Provide the [X, Y] coordinate of the cell's center where the given text is located.  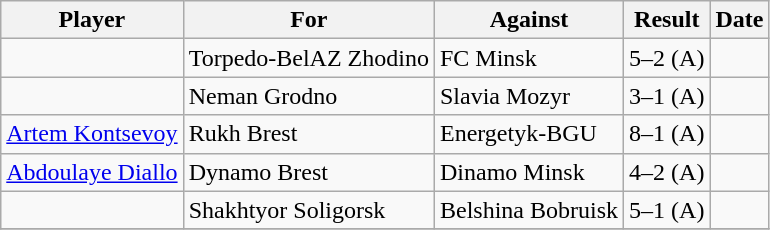
Belshina Bobruisk [528, 210]
Against [528, 20]
Shakhtyor Soligorsk [308, 210]
4–2 (A) [667, 172]
FC Minsk [528, 58]
Player [92, 20]
Rukh Brest [308, 134]
Result [667, 20]
Neman Grodno [308, 96]
Dynamo Brest [308, 172]
Date [740, 20]
5–2 (A) [667, 58]
3–1 (A) [667, 96]
8–1 (A) [667, 134]
5–1 (A) [667, 210]
Torpedo-BelAZ Zhodino [308, 58]
Artem Kontsevoy [92, 134]
Abdoulaye Diallo [92, 172]
Dinamo Minsk [528, 172]
Energetyk-BGU [528, 134]
Slavia Mozyr [528, 96]
For [308, 20]
